Identify which cell holds the provided text, then report its (X, Y) central coordinate. 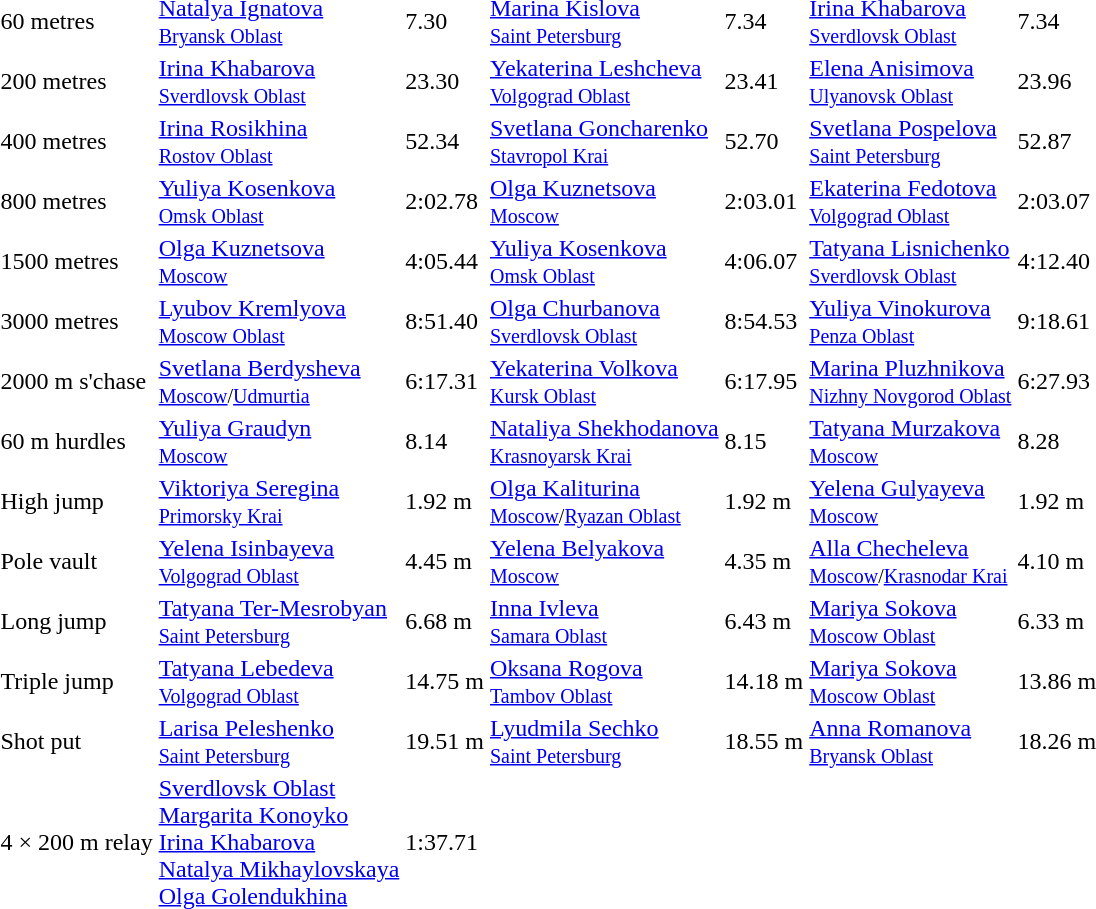
52.34 (445, 142)
Irina KhabarovaSverdlovsk Oblast (279, 82)
Irina RosikhinaRostov Oblast (279, 142)
Tatyana MurzakovaMoscow (910, 442)
Tatyana Ter-MesrobyanSaint Petersburg (279, 622)
4.35 m (764, 562)
Yuliya GraudynMoscow (279, 442)
6.68 m (445, 622)
19.51 m (445, 742)
6:17.95 (764, 382)
Inna IvlevaSamara Oblast (604, 622)
Yelena GulyayevaMoscow (910, 502)
Yelena IsinbayevaVolgograd Oblast (279, 562)
Ekaterina FedotovaVolgograd Oblast (910, 202)
Elena AnisimovaUlyanovsk Oblast (910, 82)
6:17.31 (445, 382)
Yelena BelyakovaMoscow (604, 562)
23.30 (445, 82)
8.15 (764, 442)
Larisa PeleshenkoSaint Petersburg (279, 742)
52.70 (764, 142)
Svetlana GoncharenkoStavropol Krai (604, 142)
6.43 m (764, 622)
Anna RomanovaBryansk Oblast (910, 742)
Tatyana LebedevaVolgograd Oblast (279, 682)
Svetlana BerdyshevaMoscow/Udmurtia (279, 382)
2:03.01 (764, 202)
Svetlana PospelovaSaint Petersburg (910, 142)
8:54.53 (764, 322)
Yekaterina VolkovaKursk Oblast (604, 382)
Lyudmila SechkoSaint Petersburg (604, 742)
4:06.07 (764, 262)
8:51.40 (445, 322)
18.55 m (764, 742)
Olga ChurbanovaSverdlovsk Oblast (604, 322)
14.18 m (764, 682)
Olga KaliturinaMoscow/Ryazan Oblast (604, 502)
Tatyana LisnichenkoSverdlovsk Oblast (910, 262)
Alla ChechelevaMoscow/Krasnodar Krai (910, 562)
Lyubov KremlyovaMoscow Oblast (279, 322)
14.75 m (445, 682)
2:02.78 (445, 202)
4.45 m (445, 562)
Viktoriya SereginaPrimorsky Krai (279, 502)
Yuliya VinokurovaPenza Oblast (910, 322)
23.41 (764, 82)
4:05.44 (445, 262)
Yekaterina LeshchevaVolgograd Oblast (604, 82)
Oksana RogovaTambov Oblast (604, 682)
Nataliya ShekhodanovaKrasnoyarsk Krai (604, 442)
8.14 (445, 442)
Marina PluzhnikovaNizhny Novgorod Oblast (910, 382)
